Detect which cell encompasses the target text, then output its (x, y) center coordinate. 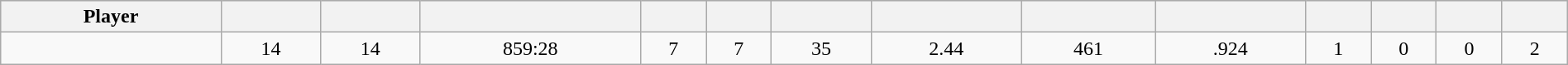
2.44 (946, 48)
Player (111, 17)
859:28 (531, 48)
.924 (1231, 48)
461 (1088, 48)
1 (1338, 48)
2 (1535, 48)
35 (821, 48)
